Determine the [X, Y] coordinate at the center of the cell enclosing the given text.  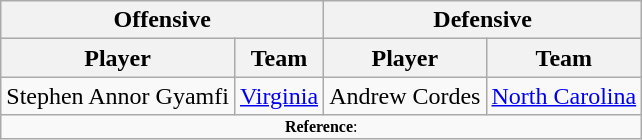
Virginia [278, 96]
Stephen Annor Gyamfi [118, 96]
Defensive [483, 20]
Andrew Cordes [405, 96]
North Carolina [564, 96]
Reference: [322, 127]
Offensive [162, 20]
